Search for the cell housing the specified text and yield its (X, Y) center coordinate. 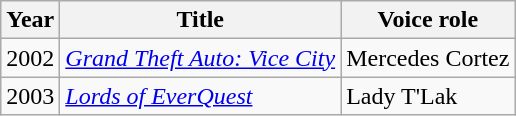
Lords of EverQuest (200, 96)
Mercedes Cortez (428, 58)
Year (30, 20)
2003 (30, 96)
Voice role (428, 20)
Title (200, 20)
2002 (30, 58)
Lady T'Lak (428, 96)
Grand Theft Auto: Vice City (200, 58)
